Determine the (X, Y) coordinate at the center of the cell enclosing the given text.  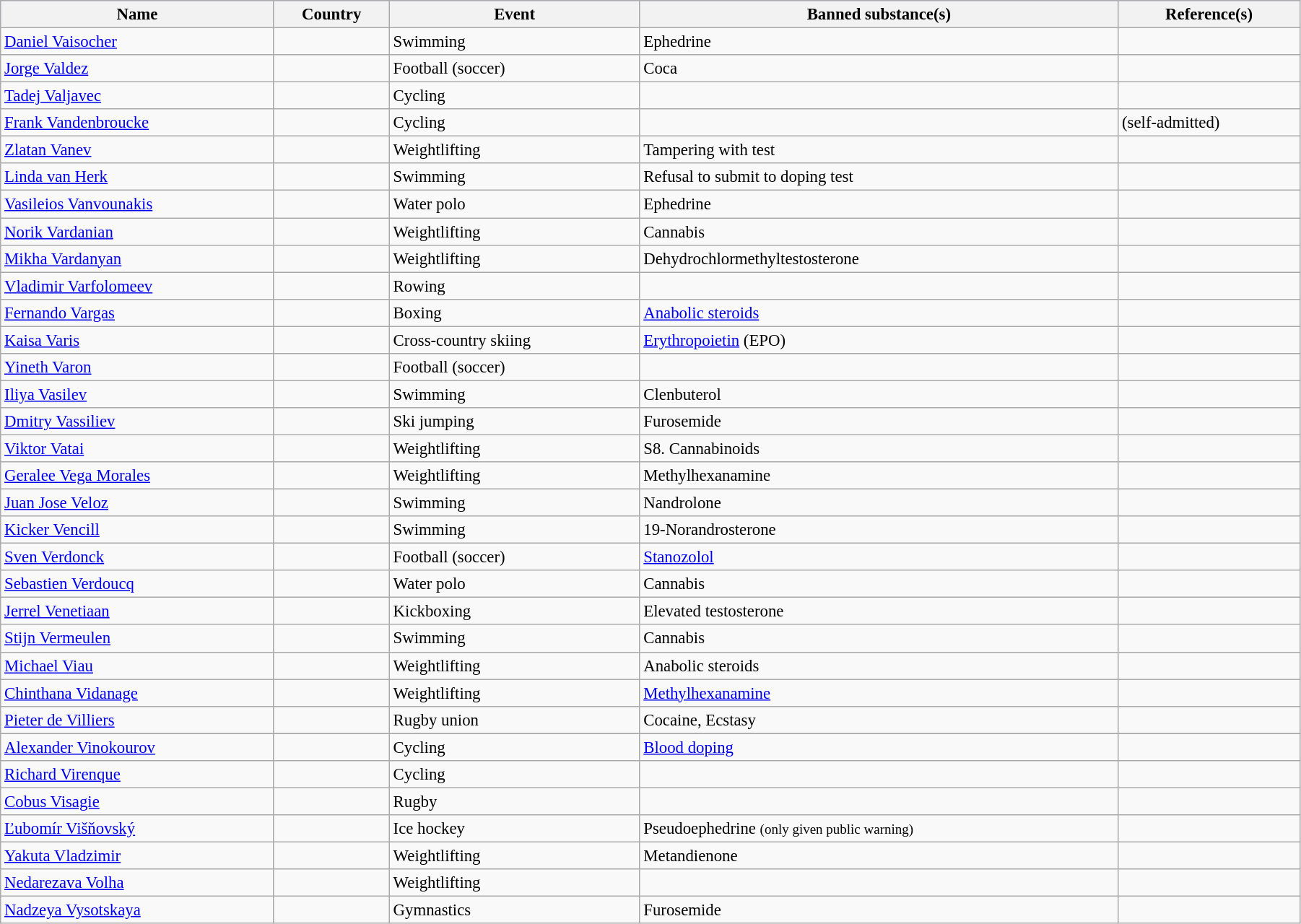
Sven Verdonck (137, 557)
Rowing (514, 286)
Dehydrochlormethyltestosterone (879, 258)
Event (514, 14)
Ski jumping (514, 422)
Cross-country skiing (514, 340)
Country (331, 14)
S8. Cannabinoids (879, 448)
Metandienone (879, 855)
Ice hockey (514, 829)
Daniel Vaisocher (137, 42)
Coca (879, 69)
Richard Virenque (137, 775)
Fernando Vargas (137, 313)
Rugby (514, 801)
Gymnastics (514, 910)
Norik Vardanian (137, 232)
Pieter de Villiers (137, 720)
19-Norandrosterone (879, 530)
Name (137, 14)
Kickboxing (514, 611)
Jorge Valdez (137, 69)
Chinthana Vidanage (137, 693)
Blood doping (879, 747)
Alexander Vinokourov (137, 747)
Rugby union (514, 720)
Erythropoietin (EPO) (879, 340)
Kaisa Varis (137, 340)
Boxing (514, 313)
Stanozolol (879, 557)
Jerrel Venetiaan (137, 611)
Elevated testosterone (879, 611)
Nadzeya Vysotskaya (137, 910)
Reference(s) (1209, 14)
Zlatan Vanev (137, 150)
Vasileios Vanvounakis (137, 204)
Viktor Vatai (137, 448)
Clenbuterol (879, 394)
Tadej Valjavec (137, 96)
Cobus Visagie (137, 801)
Dmitry Vassiliev (137, 422)
Pseudoephedrine (only given public warning) (879, 829)
Iliya Vasilev (137, 394)
Stijn Vermeulen (137, 639)
Linda van Herk (137, 177)
Vladimir Varfolomeev (137, 286)
Refusal to submit to doping test (879, 177)
Michael Viau (137, 666)
Banned substance(s) (879, 14)
Frank Vandenbroucke (137, 123)
Cocaine, Ecstasy (879, 720)
Yakuta Vladzimir (137, 855)
Ľubomír Višňovský (137, 829)
Yineth Varon (137, 367)
Mikha Vardanyan (137, 258)
Nandrolone (879, 503)
Kicker Vencill (137, 530)
Sebastien Verdoucq (137, 584)
Geralee Vega Morales (137, 476)
Tampering with test (879, 150)
Nedarezava Volha (137, 883)
(self-admitted) (1209, 123)
Juan Jose Veloz (137, 503)
